Extract the (x, y) coordinate from the center of the cell holding the provided text.  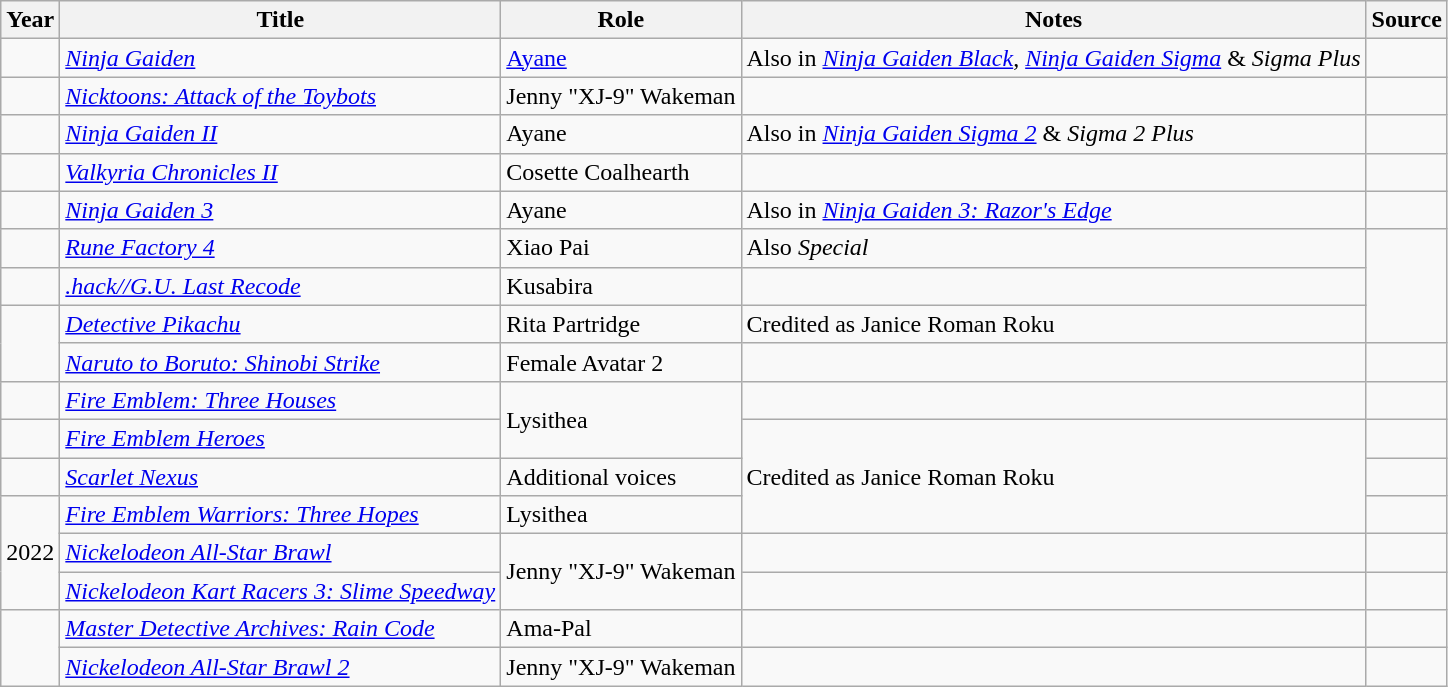
Scarlet Nexus (280, 477)
Kusabira (621, 286)
Additional voices (621, 477)
Year (30, 20)
Ninja Gaiden 3 (280, 210)
Valkyria Chronicles II (280, 172)
Nickelodeon Kart Racers 3: Slime Speedway (280, 591)
Nickelodeon All-Star Brawl 2 (280, 667)
Source (1406, 20)
Detective Pikachu (280, 324)
Ama-Pal (621, 629)
Nicktoons: Attack of the Toybots (280, 96)
Also Special (1054, 248)
Fire Emblem Heroes (280, 438)
Role (621, 20)
Fire Emblem Warriors: Three Hopes (280, 515)
Female Avatar 2 (621, 362)
Nickelodeon All-Star Brawl (280, 553)
Ninja Gaiden (280, 58)
Also in Ninja Gaiden 3: Razor's Edge (1054, 210)
Rune Factory 4 (280, 248)
2022 (30, 553)
Cosette Coalhearth (621, 172)
Master Detective Archives: Rain Code (280, 629)
Title (280, 20)
Also in Ninja Gaiden Black, Ninja Gaiden Sigma & Sigma Plus (1054, 58)
Rita Partridge (621, 324)
Fire Emblem: Three Houses (280, 400)
Naruto to Boruto: Shinobi Strike (280, 362)
.hack//G.U. Last Recode (280, 286)
Ninja Gaiden II (280, 134)
Also in Ninja Gaiden Sigma 2 & Sigma 2 Plus (1054, 134)
Xiao Pai (621, 248)
Notes (1054, 20)
